Scan for the cell matching the given text and deliver its [x, y] coordinate at center. 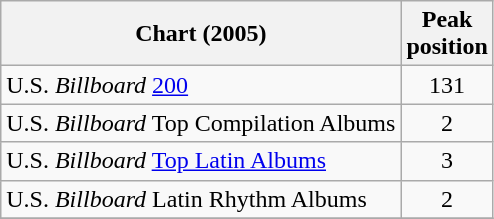
U.S. Billboard Top Compilation Albums [201, 123]
U.S. Billboard Top Latin Albums [201, 161]
Chart (2005) [201, 34]
3 [447, 161]
131 [447, 85]
U.S. Billboard Latin Rhythm Albums [201, 199]
U.S. Billboard 200 [201, 85]
Peakposition [447, 34]
